Return [x, y] of the center of cell containing provided text 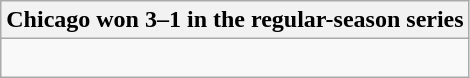
Chicago won 3–1 in the regular-season series [235, 20]
